Identify which cell holds the provided text, then report its (x, y) central coordinate. 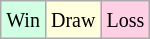
Win (24, 20)
Draw (72, 20)
Loss (126, 20)
